Pinpoint the cell where the given text exists, returning its (x, y) midpoint coordinate. 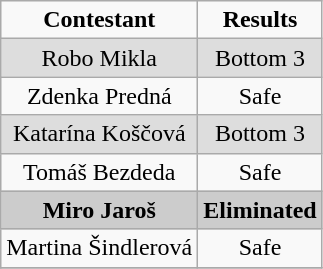
Contestant (100, 20)
Zdenka Predná (100, 96)
Miro Jaroš (100, 210)
Robo Mikla (100, 58)
Katarína Koščová (100, 134)
Eliminated (260, 210)
Martina Šindlerová (100, 248)
Tomáš Bezdeda (100, 172)
Results (260, 20)
